Scan for the cell matching the given text and deliver its [X, Y] coordinate at center. 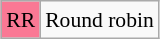
Round robin [100, 20]
RR [20, 20]
